Output the (X, Y) coordinate of the center of the cell containing the given text.  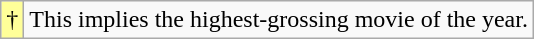
† (12, 20)
This implies the highest-grossing movie of the year. (279, 20)
